Search for the cell housing the specified text and yield its (x, y) center coordinate. 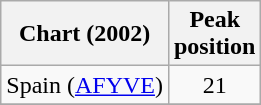
21 (214, 85)
Spain (AFYVE) (85, 85)
Chart (2002) (85, 34)
Peakposition (214, 34)
